Determine the (x, y) coordinate at the center of the cell enclosing the given text.  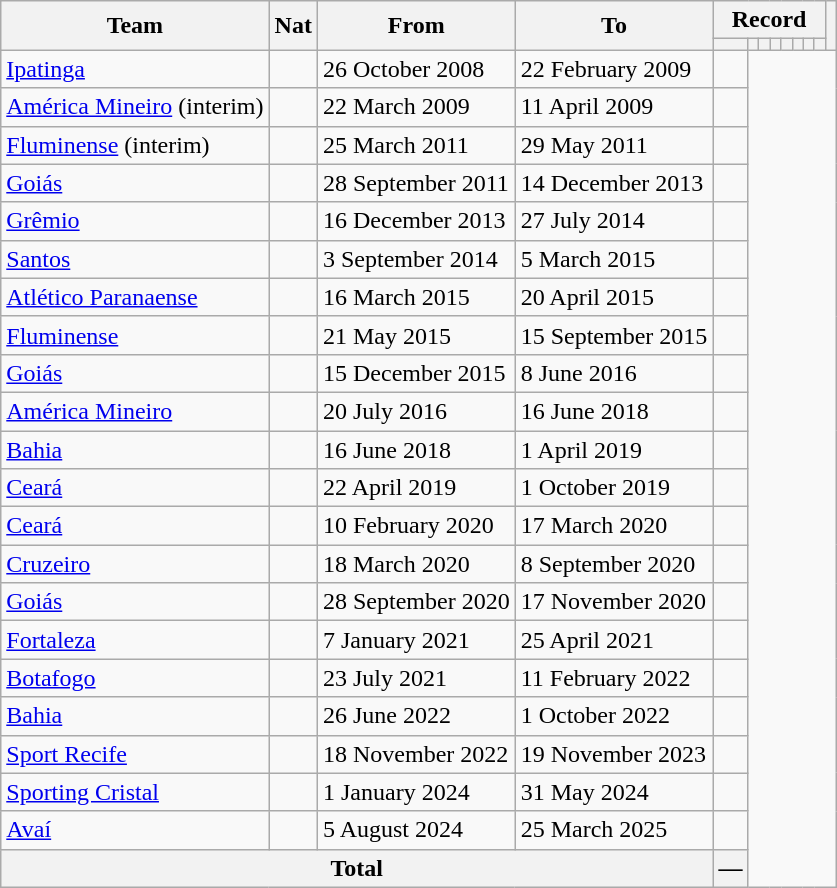
To (614, 26)
5 August 2024 (416, 830)
15 September 2015 (614, 335)
From (416, 26)
Grêmio (135, 221)
28 September 2020 (416, 602)
7 January 2021 (416, 640)
― (730, 868)
26 June 2022 (416, 716)
18 March 2020 (416, 564)
17 November 2020 (614, 602)
5 March 2015 (614, 259)
Cruzeiro (135, 564)
Nat (293, 26)
15 December 2015 (416, 373)
26 October 2008 (416, 69)
20 April 2015 (614, 297)
3 September 2014 (416, 259)
14 December 2013 (614, 183)
29 May 2011 (614, 145)
Santos (135, 259)
25 March 2011 (416, 145)
25 April 2021 (614, 640)
23 July 2021 (416, 678)
1 October 2022 (614, 716)
Atlético Paranaense (135, 297)
1 January 2024 (416, 792)
Fluminense (interim) (135, 145)
Avaí (135, 830)
19 November 2023 (614, 754)
8 June 2016 (614, 373)
17 March 2020 (614, 526)
10 February 2020 (416, 526)
20 July 2016 (416, 411)
Botafogo (135, 678)
Ipatinga (135, 69)
Total (357, 868)
22 March 2009 (416, 107)
22 February 2009 (614, 69)
21 May 2015 (416, 335)
Fluminense (135, 335)
11 February 2022 (614, 678)
28 September 2011 (416, 183)
16 December 2013 (416, 221)
27 July 2014 (614, 221)
8 September 2020 (614, 564)
18 November 2022 (416, 754)
América Mineiro (interim) (135, 107)
1 April 2019 (614, 449)
25 March 2025 (614, 830)
Fortaleza (135, 640)
América Mineiro (135, 411)
22 April 2019 (416, 488)
16 March 2015 (416, 297)
11 April 2009 (614, 107)
Sport Recife (135, 754)
Sporting Cristal (135, 792)
1 October 2019 (614, 488)
31 May 2024 (614, 792)
Team (135, 26)
Record (769, 20)
